Locate the cell with the specified text and output its (x, y) center coordinate. 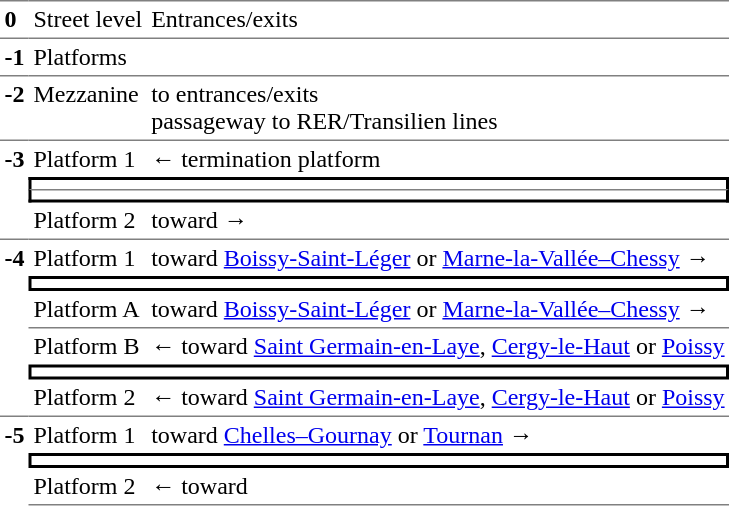
-3 (14, 190)
toward → (438, 220)
Platform B (88, 346)
-5 (14, 461)
toward Chelles–Gournay or Tournan → (438, 435)
Entrances/exits (438, 19)
0 (14, 19)
Platform A (88, 310)
-1 (14, 57)
← toward (438, 487)
-4 (14, 326)
← termination platform (438, 159)
to entrances/exitspassageway to RER/Transilien lines (438, 107)
Street level (88, 19)
-2 (14, 107)
Mezzanine (88, 107)
Platforms (88, 57)
